Pinpoint the cell where the given text exists, returning its (x, y) midpoint coordinate. 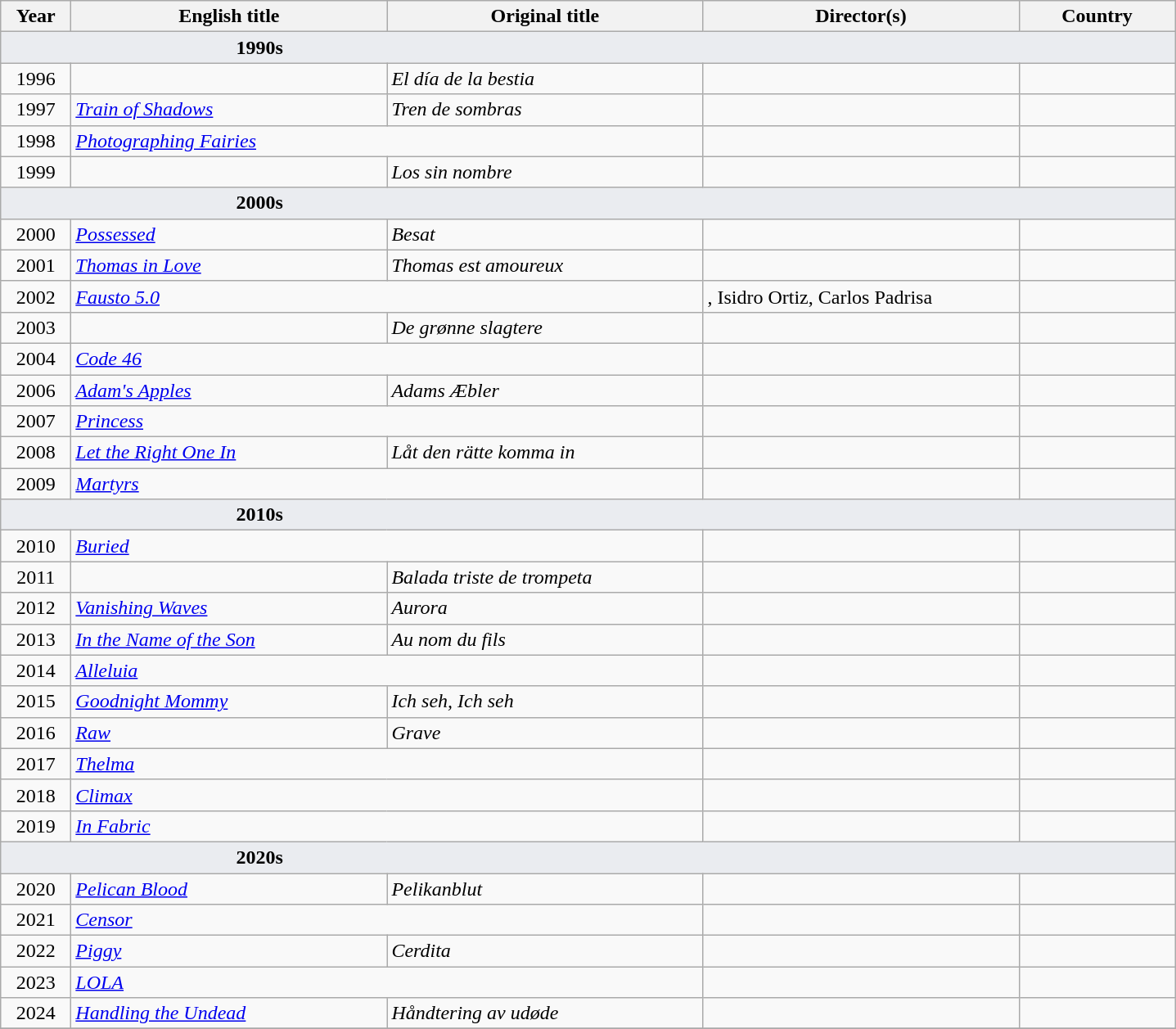
Goodnight Mommy (229, 702)
Aurora (545, 608)
Possessed (229, 234)
El día de la bestia (545, 79)
Los sin nombre (545, 172)
2007 (36, 422)
Code 46 (387, 359)
LOLA (387, 982)
2001 (36, 265)
2004 (36, 359)
Buried (387, 546)
2011 (36, 577)
2000s (588, 203)
Country (1097, 16)
, Isidro Ortiz, Carlos Padrisa (861, 296)
Adam's Apples (229, 390)
2008 (36, 453)
2017 (36, 764)
Censor (387, 920)
2024 (36, 1013)
Fausto 5.0 (387, 296)
2016 (36, 733)
2010s (588, 515)
2023 (36, 982)
2021 (36, 920)
1996 (36, 79)
Håndtering av udøde (545, 1013)
Martyrs (387, 484)
2003 (36, 327)
Photographing Fairies (387, 141)
2009 (36, 484)
Tren de sombras (545, 110)
Year (36, 16)
Alleluia (387, 670)
Grave (545, 733)
1997 (36, 110)
Piggy (229, 951)
2018 (36, 795)
2002 (36, 296)
2012 (36, 608)
Handling the Undead (229, 1013)
Thomas est amoureux (545, 265)
Train of Shadows (229, 110)
Cerdita (545, 951)
Pelikanblut (545, 888)
In the Name of the Son (229, 639)
Ich seh, Ich seh (545, 702)
2020 (36, 888)
Vanishing Waves (229, 608)
Original title (545, 16)
2015 (36, 702)
English title (229, 16)
Besat (545, 234)
In Fabric (387, 826)
2014 (36, 670)
2019 (36, 826)
Let the Right One In (229, 453)
Balada triste de trompeta (545, 577)
2000 (36, 234)
1998 (36, 141)
2022 (36, 951)
De grønne slagtere (545, 327)
Princess (387, 422)
Climax (387, 795)
Adams Æbler (545, 390)
1990s (588, 47)
Director(s) (861, 16)
Thelma (387, 764)
2010 (36, 546)
1999 (36, 172)
Låt den rätte komma in (545, 453)
Thomas in Love (229, 265)
2020s (588, 857)
Pelican Blood (229, 888)
Raw (229, 733)
2013 (36, 639)
Au nom du fils (545, 639)
2006 (36, 390)
